Extract the (x, y) coordinate from the center of the cell holding the provided text.  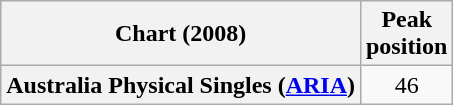
46 (406, 85)
Peakposition (406, 34)
Chart (2008) (181, 34)
Australia Physical Singles (ARIA) (181, 85)
